Output the (X, Y) coordinate of the center of the cell containing the given text.  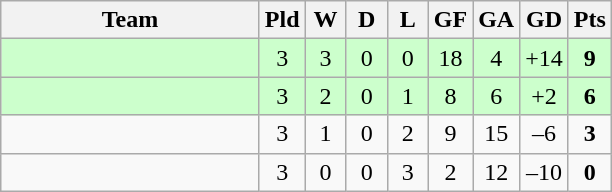
4 (496, 58)
GA (496, 20)
8 (450, 96)
18 (450, 58)
15 (496, 134)
L (408, 20)
Team (130, 20)
–10 (544, 172)
GD (544, 20)
D (366, 20)
W (326, 20)
GF (450, 20)
12 (496, 172)
–6 (544, 134)
Pld (282, 20)
+2 (544, 96)
+14 (544, 58)
Pts (590, 20)
